For the text-containing cell, return its midpoint in (x, y) coordinate format. 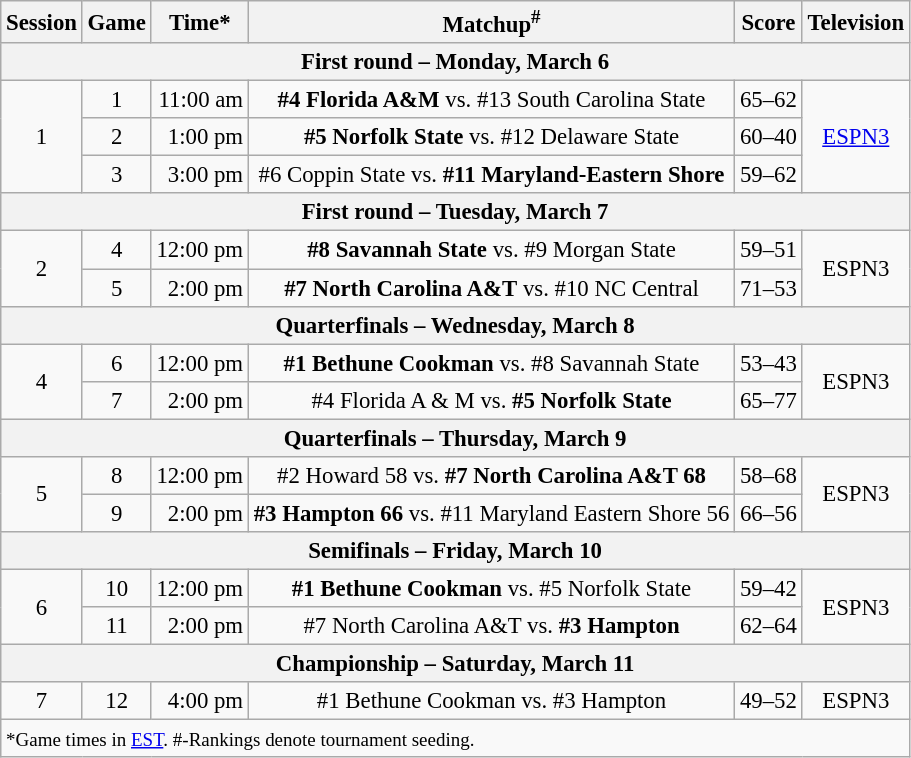
Championship – Saturday, March 11 (456, 664)
4:00 pm (200, 701)
Session (42, 22)
#2 Howard 58 vs. #7 North Carolina A&T 68 (491, 476)
1:00 pm (200, 137)
Game (116, 22)
65–62 (769, 100)
3 (116, 175)
11:00 am (200, 100)
53–43 (769, 363)
59–42 (769, 588)
9 (116, 513)
Quarterfinals – Wednesday, March 8 (456, 325)
#1 Bethune Cookman vs. #8 Savannah State (491, 363)
49–52 (769, 701)
58–68 (769, 476)
Matchup# (491, 22)
62–64 (769, 626)
#1 Bethune Cookman vs. #5 Norfolk State (491, 588)
Quarterfinals – Thursday, March 9 (456, 438)
59–62 (769, 175)
First round – Tuesday, March 7 (456, 213)
*Game times in EST. #-Rankings denote tournament seeding. (456, 739)
Time* (200, 22)
11 (116, 626)
71–53 (769, 288)
8 (116, 476)
#5 Norfolk State vs. #12 Delaware State (491, 137)
Television (856, 22)
59–51 (769, 250)
#7 North Carolina A&T vs. #3 Hampton (491, 626)
#1 Bethune Cookman vs. #3 Hampton (491, 701)
#4 Florida A & M vs. #5 Norfolk State (491, 400)
Semifinals – Friday, March 10 (456, 551)
10 (116, 588)
3:00 pm (200, 175)
#7 North Carolina A&T vs. #10 NC Central (491, 288)
66–56 (769, 513)
#4 Florida A&M vs. #13 South Carolina State (491, 100)
60–40 (769, 137)
65–77 (769, 400)
Score (769, 22)
#3 Hampton 66 vs. #11 Maryland Eastern Shore 56 (491, 513)
First round – Monday, March 6 (456, 62)
#6 Coppin State vs. #11 Maryland-Eastern Shore (491, 175)
12 (116, 701)
#8 Savannah State vs. #9 Morgan State (491, 250)
